Pinpoint the cell where the given text exists, returning its [X, Y] midpoint coordinate. 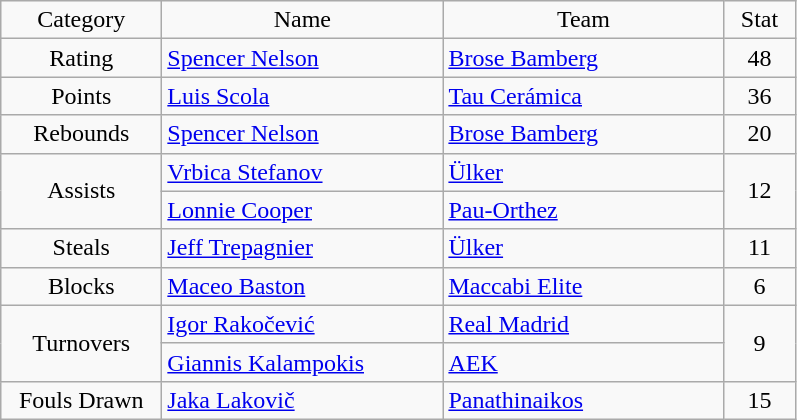
Turnovers [82, 343]
Fouls Drawn [82, 400]
Lonnie Cooper [302, 210]
AEK [584, 362]
Rebounds [82, 134]
Luis Scola [302, 96]
Steals [82, 248]
Name [302, 20]
Team [584, 20]
Maccabi Elite [584, 286]
11 [760, 248]
Blocks [82, 286]
Tau Cerámica [584, 96]
Stat [760, 20]
36 [760, 96]
Category [82, 20]
20 [760, 134]
Pau-Orthez [584, 210]
48 [760, 58]
Jeff Trepagnier [302, 248]
Maceo Baston [302, 286]
Rating [82, 58]
Points [82, 96]
Panathinaikos [584, 400]
15 [760, 400]
6 [760, 286]
Real Madrid [584, 324]
Igor Rakočević [302, 324]
Vrbica Stefanov [302, 172]
Jaka Lakovič [302, 400]
9 [760, 343]
Assists [82, 191]
12 [760, 191]
Giannis Kalampokis [302, 362]
